Pinpoint the cell where the given text exists, returning its [x, y] midpoint coordinate. 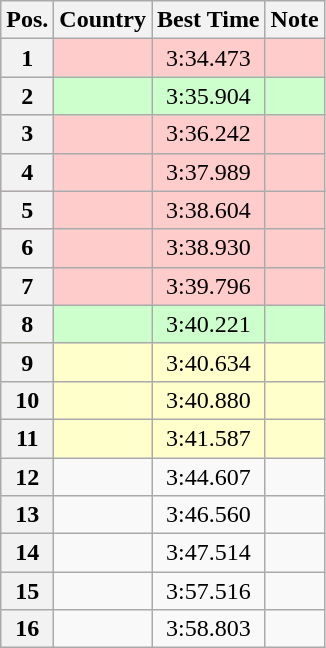
Country [103, 20]
Note [294, 20]
3:41.587 [209, 438]
4 [28, 172]
3:40.634 [209, 362]
8 [28, 324]
12 [28, 477]
5 [28, 210]
3:34.473 [209, 58]
3:35.904 [209, 96]
14 [28, 553]
Best Time [209, 20]
9 [28, 362]
10 [28, 400]
16 [28, 629]
3:39.796 [209, 286]
1 [28, 58]
13 [28, 515]
3:36.242 [209, 134]
3:38.930 [209, 248]
3 [28, 134]
6 [28, 248]
3:40.880 [209, 400]
7 [28, 286]
3:58.803 [209, 629]
3:57.516 [209, 591]
2 [28, 96]
Pos. [28, 20]
3:37.989 [209, 172]
3:38.604 [209, 210]
15 [28, 591]
11 [28, 438]
3:47.514 [209, 553]
3:40.221 [209, 324]
3:46.560 [209, 515]
3:44.607 [209, 477]
